Detect which cell encompasses the target text, then output its (x, y) center coordinate. 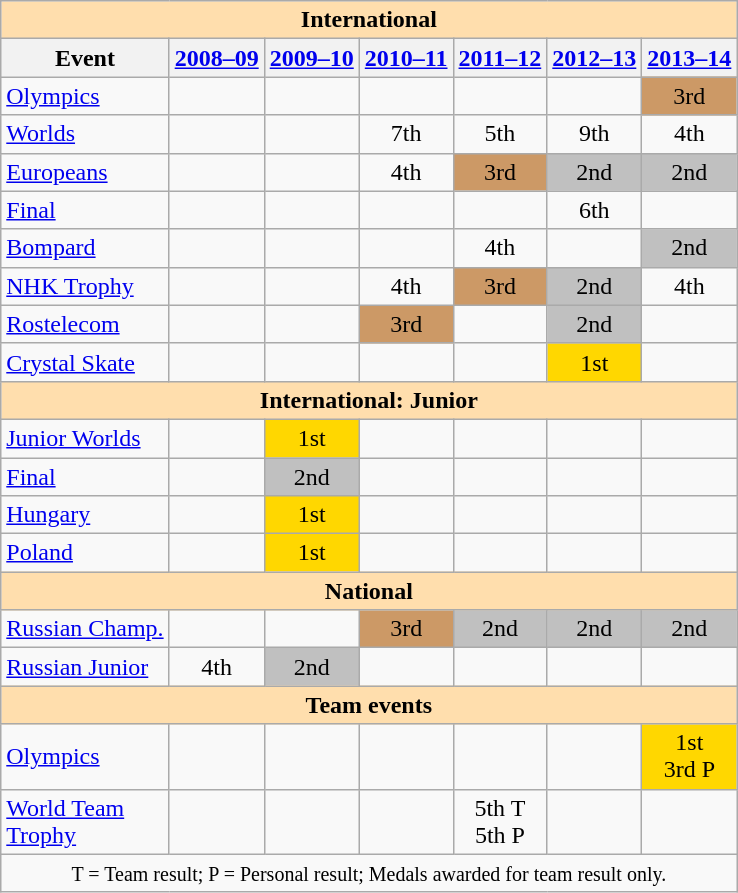
Team events (369, 705)
9th (594, 134)
World Team Trophy (85, 822)
Europeans (85, 172)
2013–14 (690, 58)
6th (594, 210)
Junior Worlds (85, 438)
2012–13 (594, 58)
7th (406, 134)
National (369, 591)
2011–12 (500, 58)
Russian Junior (85, 667)
NHK Trophy (85, 286)
2008–09 (216, 58)
Event (85, 58)
Poland (85, 553)
2010–11 (406, 58)
Worlds (85, 134)
T = Team result; P = Personal result; Medals awarded for team result only. (369, 873)
1st 3rd P (690, 756)
International (369, 20)
Rostelecom (85, 324)
2009–10 (312, 58)
5th (500, 134)
Crystal Skate (85, 362)
Bompard (85, 248)
International: Junior (369, 400)
Russian Champ. (85, 629)
Hungary (85, 515)
5th T 5th P (500, 822)
